Determine the (x, y) coordinate at the center of the cell enclosing the given text.  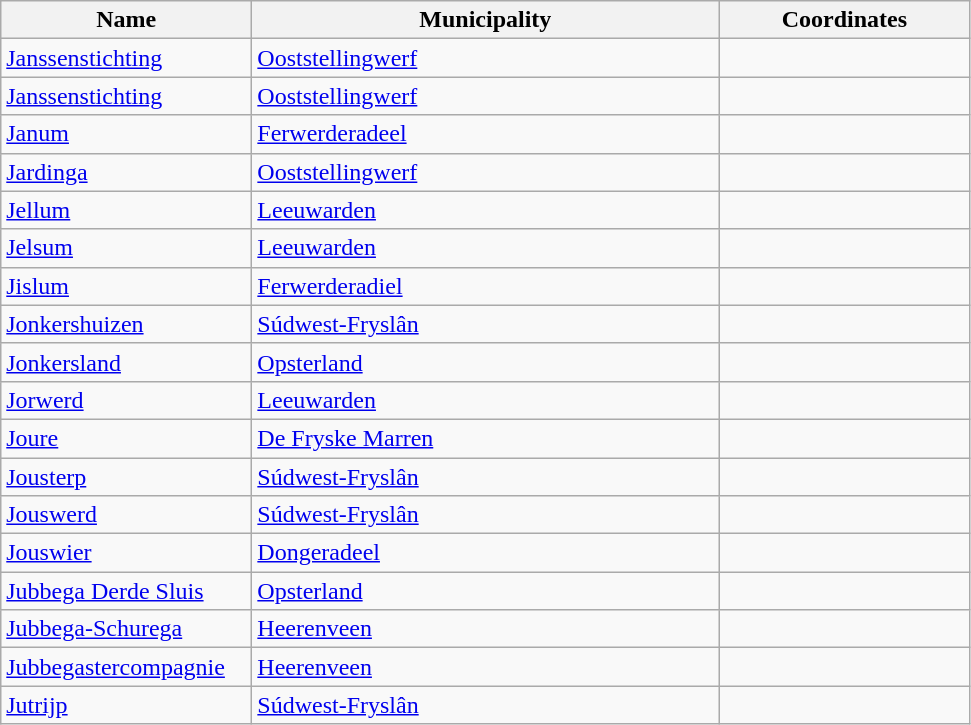
Jorwerd (126, 400)
Jislum (126, 286)
Jutrijp (126, 705)
Jousterp (126, 477)
Jonkershuizen (126, 324)
Jouswier (126, 553)
Name (126, 20)
Jubbegastercompagnie (126, 667)
Ferwerderadeel (486, 134)
Ferwerderadiel (486, 286)
Jellum (126, 210)
Coordinates (844, 20)
Jonkersland (126, 362)
De Fryske Marren (486, 438)
Jubbega-Schurega (126, 629)
Jardinga (126, 172)
Janum (126, 134)
Jouswerd (126, 515)
Jelsum (126, 248)
Municipality (486, 20)
Jubbega Derde Sluis (126, 591)
Dongeradeel (486, 553)
Joure (126, 438)
